Detect which cell encompasses the target text, then output its [x, y] center coordinate. 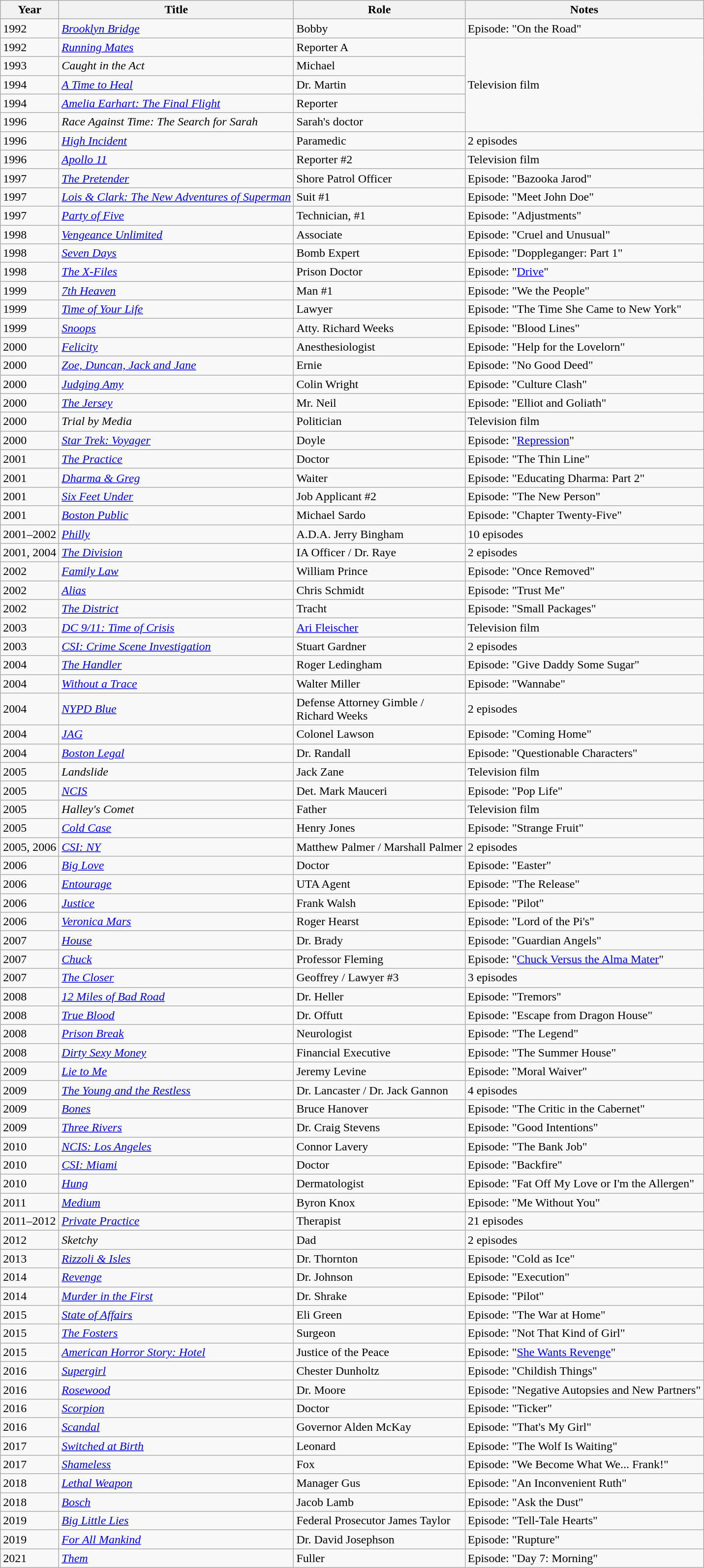
Without a Trace [176, 684]
American Horror Story: Hotel [176, 1352]
Episode: "Childish Things" [584, 1371]
Zoe, Duncan, Jack and Jane [176, 365]
Switched at Birth [176, 1446]
Dr. Johnson [379, 1277]
The Closer [176, 978]
Episode: "Drive" [584, 272]
Governor Alden McKay [379, 1427]
NCIS [176, 790]
Episode: "Cold as Ice" [584, 1259]
Waiter [379, 478]
Episode: "Backfire" [584, 1165]
Episode: "Tremors" [584, 996]
Matthew Palmer / Marshall Palmer [379, 846]
Rizzoli & Isles [176, 1259]
Brooklyn Bridge [176, 29]
Jacob Lamb [379, 1502]
Apollo 11 [176, 159]
Episode: "We the People" [584, 291]
Boston Public [176, 515]
The Young and the Restless [176, 1090]
Scandal [176, 1427]
Dirty Sexy Money [176, 1053]
Sarah's doctor [379, 122]
Colonel Lawson [379, 734]
Episode: "Strange Fruit" [584, 828]
Shore Patrol Officer [379, 178]
Ari Fleischer [379, 628]
Episode: "She Wants Revenge" [584, 1352]
Politician [379, 422]
Vengeance Unlimited [176, 235]
Episode: "Day 7: Morning" [584, 1558]
CSI: Crime Scene Investigation [176, 646]
Episode: "Educating Dharma: Part 2" [584, 478]
Manager Gus [379, 1483]
7th Heaven [176, 291]
Episode: "Coming Home" [584, 734]
Michael [379, 66]
Felicity [176, 347]
Episode: "Tell-Tale Hearts" [584, 1521]
Lois & Clark: The New Adventures of Superman [176, 197]
Fuller [379, 1558]
Geoffrey / Lawyer #3 [379, 978]
CSI: NY [176, 846]
Episode: "The Legend" [584, 1034]
Seven Days [176, 253]
Episode: "Once Removed" [584, 572]
Cold Case [176, 828]
Episode: "Pop Life" [584, 790]
12 Miles of Bad Road [176, 996]
2011–2012 [30, 1221]
The X-Files [176, 272]
Technician, #1 [379, 215]
Boston Legal [176, 753]
A.D.A. Jerry Bingham [379, 534]
Judging Amy [176, 384]
Henry Jones [379, 828]
Surgeon [379, 1333]
Dr. Martin [379, 85]
Sketchy [176, 1240]
Veronica Mars [176, 922]
The Handler [176, 665]
Scorpion [176, 1408]
Lawyer [379, 309]
Episode: "Rupture" [584, 1539]
Supergirl [176, 1371]
Episode: "Escape from Dragon House" [584, 1015]
Det. Mark Mauceri [379, 790]
Halley's Comet [176, 809]
Episode: "The Critic in the Cabernet" [584, 1109]
UTA Agent [379, 884]
Hung [176, 1184]
Philly [176, 534]
Episode: "The New Person" [584, 496]
Episode: "Lord of the Pi's" [584, 922]
Professor Fleming [379, 959]
The Fosters [176, 1333]
Tracht [379, 609]
A Time to Heal [176, 85]
Bobby [379, 29]
2012 [30, 1240]
Episode: "On the Road" [584, 29]
Episode: "Meet John Doe" [584, 197]
Episode: "The War at Home" [584, 1315]
Bruce Hanover [379, 1109]
Episode: "Questionable Characters" [584, 753]
Big Love [176, 866]
Michael Sardo [379, 515]
Father [379, 809]
Time of Your Life [176, 309]
Lie to Me [176, 1071]
2001, 2004 [30, 553]
Episode: "Doppleganger: Part 1" [584, 253]
Episode: "No Good Deed" [584, 365]
Dr. Offutt [379, 1015]
Shameless [176, 1465]
Episode: "Chuck Versus the Alma Mater" [584, 959]
Lethal Weapon [176, 1483]
Murder in the First [176, 1296]
Episode: "Cruel and Unusual" [584, 235]
Dr. Thornton [379, 1259]
Episode: "We Become What We... Frank!" [584, 1465]
Episode: "Repression" [584, 440]
Medium [176, 1203]
Walter Miller [379, 684]
Chester Dunholtz [379, 1371]
Dr. Brady [379, 940]
Dr. Craig Stevens [379, 1127]
Suit #1 [379, 197]
4 episodes [584, 1090]
Episode: "Chapter Twenty-Five" [584, 515]
NCIS: Los Angeles [176, 1146]
Title [176, 10]
Episode: "The Thin Line" [584, 459]
Reporter [379, 103]
Fox [379, 1465]
Episode: "Moral Waiver" [584, 1071]
Roger Ledingham [379, 665]
State of Affairs [176, 1315]
Prison Break [176, 1034]
Landslide [176, 772]
Reporter A [379, 47]
Ernie [379, 365]
Entourage [176, 884]
Associate [379, 235]
Jeremy Levine [379, 1071]
High Incident [176, 141]
For All Mankind [176, 1539]
2013 [30, 1259]
Dad [379, 1240]
Alias [176, 590]
Dermatologist [379, 1184]
Episode: "The Summer House" [584, 1053]
DC 9/11: Time of Crisis [176, 628]
Race Against Time: The Search for Sarah [176, 122]
2005, 2006 [30, 846]
Big Little Lies [176, 1521]
IA Officer / Dr. Raye [379, 553]
The Division [176, 553]
Justice [176, 903]
10 episodes [584, 534]
Dr. Shrake [379, 1296]
Episode: "An Inconvenient Ruth" [584, 1483]
Anesthesiologist [379, 347]
Dr. Moore [379, 1389]
Man #1 [379, 291]
Year [30, 10]
CSI: Miami [176, 1165]
Stuart Gardner [379, 646]
Episode: "Not That Kind of Girl" [584, 1333]
Episode: "Wannabe" [584, 684]
Episode: "Trust Me" [584, 590]
Family Law [176, 572]
Episode: "Adjustments" [584, 215]
William Prince [379, 572]
Reporter #2 [379, 159]
Job Applicant #2 [379, 496]
Episode: "Bazooka Jarod" [584, 178]
The Practice [176, 459]
House [176, 940]
Snoops [176, 328]
Financial Executive [379, 1053]
Notes [584, 10]
Rosewood [176, 1389]
Six Feet Under [176, 496]
Party of Five [176, 215]
The Pretender [176, 178]
NYPD Blue [176, 709]
Connor Lavery [379, 1146]
Them [176, 1558]
Roger Hearst [379, 922]
Byron Knox [379, 1203]
Jack Zane [379, 772]
Dr. Heller [379, 996]
Colin Wright [379, 384]
Episode: "Culture Clash" [584, 384]
Episode: "Ticker" [584, 1408]
Prison Doctor [379, 272]
Dr. Randall [379, 753]
Episode: "The Time She Came to New York" [584, 309]
Episode: "Me Without You" [584, 1203]
2011 [30, 1203]
Episode: "Good Intentions" [584, 1127]
Episode: "Negative Autopsies and New Partners" [584, 1389]
Atty. Richard Weeks [379, 328]
Amelia Earhart: The Final Flight [176, 103]
Episode: "Blood Lines" [584, 328]
Therapist [379, 1221]
2021 [30, 1558]
Chris Schmidt [379, 590]
Dr. David Josephson [379, 1539]
2001–2002 [30, 534]
Episode: "Give Daddy Some Sugar" [584, 665]
Doyle [379, 440]
Caught in the Act [176, 66]
Episode: "Fat Off My Love or I'm the Allergen" [584, 1184]
1993 [30, 66]
Episode: "The Release" [584, 884]
Dr. Lancaster / Dr. Jack Gannon [379, 1090]
Episode: "Elliot and Goliath" [584, 403]
Episode: "Easter" [584, 866]
Three Rivers [176, 1127]
Eli Green [379, 1315]
JAG [176, 734]
Justice of the Peace [379, 1352]
Neurologist [379, 1034]
The Jersey [176, 403]
Frank Walsh [379, 903]
Episode: "The Wolf Is Waiting" [584, 1446]
Star Trek: Voyager [176, 440]
Chuck [176, 959]
Episode: "The Bank Job" [584, 1146]
Episode: "Ask the Dust" [584, 1502]
Defense Attorney Gimble /Richard Weeks [379, 709]
Private Practice [176, 1221]
Episode: "Help for the Lovelorn" [584, 347]
Federal Prosecutor James Taylor [379, 1521]
Role [379, 10]
True Blood [176, 1015]
Bosch [176, 1502]
Paramedic [379, 141]
Bomb Expert [379, 253]
21 episodes [584, 1221]
Bones [176, 1109]
Running Mates [176, 47]
Episode: "Execution" [584, 1277]
Dharma & Greg [176, 478]
The District [176, 609]
3 episodes [584, 978]
Trial by Media [176, 422]
Leonard [379, 1446]
Episode: "That's My Girl" [584, 1427]
Revenge [176, 1277]
Mr. Neil [379, 403]
Episode: "Small Packages" [584, 609]
Episode: "Guardian Angels" [584, 940]
